Return the (X, Y) coordinate for the center point of the cell that contains the specified text.  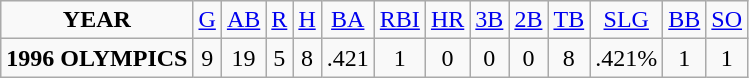
BB (684, 20)
G (207, 20)
2B (528, 20)
SO (727, 20)
YEAR (97, 20)
19 (243, 58)
.421% (626, 58)
3B (490, 20)
HR (447, 20)
.421 (348, 58)
5 (280, 58)
AB (243, 20)
1996 OLYMPICS (97, 58)
9 (207, 58)
RBI (400, 20)
TB (569, 20)
BA (348, 20)
H (307, 20)
R (280, 20)
SLG (626, 20)
